Return the (X, Y) coordinate for the center point of the cell that contains the specified text.  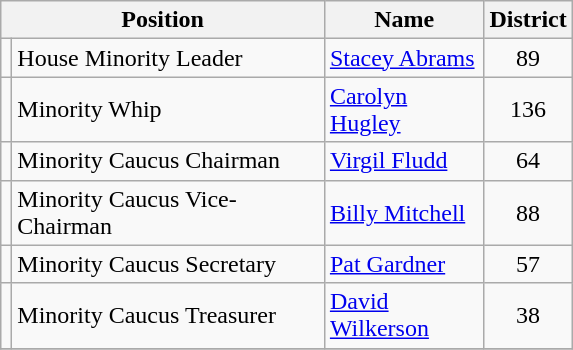
David Wilkerson (404, 316)
Minority Caucus Treasurer (168, 316)
Minority Caucus Chairman (168, 161)
Stacey Abrams (404, 58)
Carolyn Hugley (404, 110)
Minority Whip (168, 110)
House Minority Leader (168, 58)
136 (528, 110)
Name (404, 20)
Position (163, 20)
Virgil Fludd (404, 161)
Minority Caucus Vice-Chairman (168, 212)
88 (528, 212)
64 (528, 161)
38 (528, 316)
District (528, 20)
Billy Mitchell (404, 212)
Minority Caucus Secretary (168, 264)
89 (528, 58)
Pat Gardner (404, 264)
57 (528, 264)
